From the cell containing the given text, extract its center point as (X, Y) coordinate. 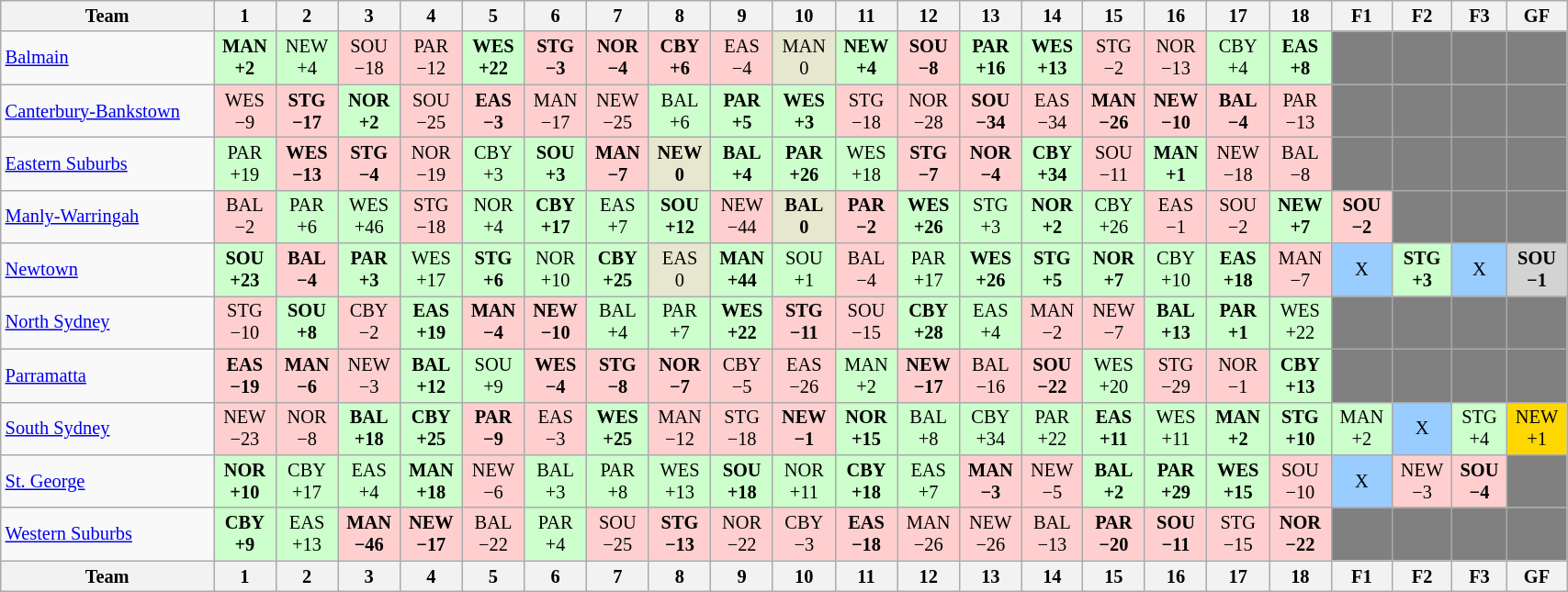
NEW−23 (245, 429)
NEW−1 (804, 429)
SOU−34 (991, 111)
MAN−46 (369, 534)
STG−2 (1114, 58)
STG+4 (1480, 429)
SOU−4 (1480, 481)
STG−17 (307, 111)
CBY−5 (742, 375)
NOR−1 (1238, 375)
EAS+13 (307, 534)
NOR−7 (680, 375)
NOR−28 (929, 111)
SOU+12 (680, 217)
BAL+8 (929, 429)
MAN0 (804, 58)
BAL−8 (1301, 163)
WES+11 (1176, 429)
PAR+8 (617, 481)
NEW−44 (742, 217)
SOU+9 (493, 375)
PAR+29 (1176, 481)
Balmain (107, 58)
Canterbury-Bankstown (107, 111)
NEW+7 (1301, 217)
BAL+6 (680, 111)
WES+20 (1114, 375)
STG−29 (1176, 375)
NEW−26 (991, 534)
NEW−5 (1052, 481)
WES+17 (431, 270)
EAS−4 (742, 58)
WES−13 (307, 163)
PAR−2 (866, 217)
PAR+22 (1052, 429)
STG−13 (680, 534)
CBY+9 (245, 534)
BAL+13 (1176, 322)
STG−10 (245, 322)
STG−11 (804, 322)
SOU−18 (369, 58)
EAS+18 (1238, 270)
EAS−26 (804, 375)
MAN+1 (1176, 163)
PAR−12 (431, 58)
NEW0 (680, 163)
Newtown (107, 270)
CBY−2 (369, 322)
BAL+2 (1114, 481)
BAL−2 (245, 217)
PAR+4 (556, 534)
MAN+44 (742, 270)
SOU−22 (1052, 375)
NEW+1 (1536, 429)
SOU+3 (556, 163)
EAS0 (680, 270)
PAR−13 (1301, 111)
WES+15 (1238, 481)
NOR−13 (1176, 58)
SOU−15 (866, 322)
Western Suburbs (107, 534)
BAL+12 (431, 375)
STG−8 (617, 375)
WES+46 (369, 217)
CBY+26 (1114, 217)
CBY+3 (493, 163)
PAR−9 (493, 429)
St. George (107, 481)
EAS−1 (1176, 217)
WES+3 (804, 111)
WES−9 (245, 111)
SOU+1 (804, 270)
BAL0 (804, 217)
PAR−20 (1114, 534)
NOR+15 (866, 429)
CBY−3 (804, 534)
STG−15 (1238, 534)
MAN−6 (307, 375)
WES+18 (866, 163)
NEW−18 (1238, 163)
BAL+18 (369, 429)
WES+25 (617, 429)
PAR+5 (742, 111)
SOU+18 (742, 481)
EAS−19 (245, 375)
MAN−4 (493, 322)
EAS+19 (431, 322)
STG−4 (369, 163)
EAS−18 (866, 534)
NOR+7 (1114, 270)
MAN−2 (1052, 322)
STG+5 (1052, 270)
BAL−16 (991, 375)
MAN+18 (431, 481)
PAR+7 (680, 322)
NOR−19 (431, 163)
STG+6 (493, 270)
Manly-Warringah (107, 217)
CBY+28 (929, 322)
MAN−3 (991, 481)
EAS+11 (1114, 429)
STG+10 (1301, 429)
CBY+4 (1238, 58)
PAR+3 (369, 270)
NEW−25 (617, 111)
PAR+6 (307, 217)
PAR+19 (245, 163)
SOU+23 (245, 270)
North Sydney (107, 322)
WES−4 (556, 375)
EAS+8 (1301, 58)
MAN−12 (680, 429)
SOU+8 (307, 322)
SOU−8 (929, 58)
NOR−8 (307, 429)
CBY+6 (680, 58)
STG−3 (556, 58)
PAR+1 (1238, 322)
CBY+10 (1176, 270)
South Sydney (107, 429)
Eastern Suburbs (107, 163)
Parramatta (107, 375)
CBY+18 (866, 481)
PAR+26 (804, 163)
SOU−10 (1301, 481)
EAS−34 (1052, 111)
MAN−17 (556, 111)
SOU−1 (1536, 270)
CBY+13 (1301, 375)
NEW−7 (1114, 322)
PAR+16 (991, 58)
BAL−22 (493, 534)
BAL−13 (1052, 534)
NOR+4 (493, 217)
PAR+17 (929, 270)
NEW−6 (493, 481)
STG−7 (929, 163)
BAL+3 (556, 481)
NOR+11 (804, 481)
